From the cell containing the given text, extract its center point as (x, y) coordinate. 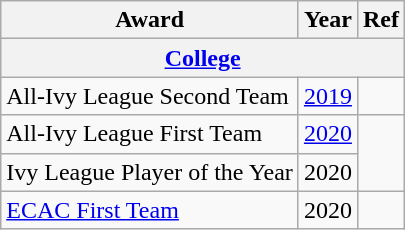
Ivy League Player of the Year (150, 172)
2019 (328, 96)
All-Ivy League First Team (150, 134)
Year (328, 20)
Ref (380, 20)
All-Ivy League Second Team (150, 96)
College (203, 58)
ECAC First Team (150, 210)
Award (150, 20)
